From the cell containing the given text, extract its center point as (X, Y) coordinate. 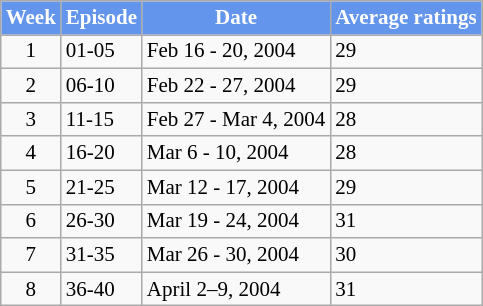
26-30 (102, 221)
16-20 (102, 153)
Feb 22 - 27, 2004 (236, 86)
01-05 (102, 52)
Episode (102, 18)
5 (31, 187)
1 (31, 52)
36-40 (102, 289)
Feb 16 - 20, 2004 (236, 52)
30 (406, 255)
2 (31, 86)
Date (236, 18)
Week (31, 18)
6 (31, 221)
3 (31, 119)
Mar 19 - 24, 2004 (236, 221)
Average ratings (406, 18)
Mar 12 - 17, 2004 (236, 187)
Feb 27 - Mar 4, 2004 (236, 119)
06-10 (102, 86)
11-15 (102, 119)
Mar 26 - 30, 2004 (236, 255)
7 (31, 255)
4 (31, 153)
31-35 (102, 255)
Mar 6 - 10, 2004 (236, 153)
April 2–9, 2004 (236, 289)
8 (31, 289)
21-25 (102, 187)
